Detect which cell encompasses the target text, then output its [x, y] center coordinate. 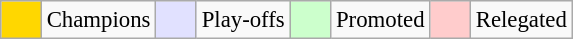
Promoted [380, 20]
Champions [98, 20]
Relegated [521, 20]
Play-offs [243, 20]
